Identify which cell holds the provided text, then report its (x, y) central coordinate. 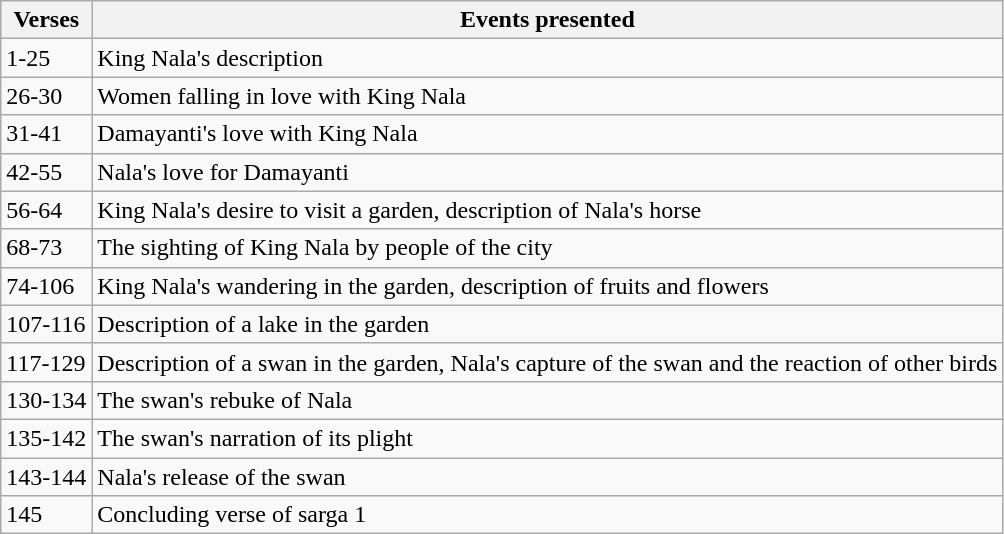
68-73 (46, 248)
The sighting of King Nala by people of the city (548, 248)
Events presented (548, 20)
Description of a swan in the garden, Nala's capture of the swan and the reaction of other birds (548, 362)
King Nala's desire to visit a garden, description of Nala's horse (548, 210)
The swan's rebuke of Nala (548, 400)
Women falling in love with King Nala (548, 96)
Concluding verse of sarga 1 (548, 515)
56-64 (46, 210)
117-129 (46, 362)
107-116 (46, 324)
Description of a lake in the garden (548, 324)
26-30 (46, 96)
130-134 (46, 400)
Verses (46, 20)
1-25 (46, 58)
74-106 (46, 286)
King Nala's description (548, 58)
135-142 (46, 438)
31-41 (46, 134)
Nala's love for Damayanti (548, 172)
King Nala's wandering in the garden, description of fruits and flowers (548, 286)
Damayanti's love with King Nala (548, 134)
143-144 (46, 477)
42-55 (46, 172)
145 (46, 515)
The swan's narration of its plight (548, 438)
Nala's release of the swan (548, 477)
